Find where the given text appears and provide that cell's center as [x, y] coordinate. 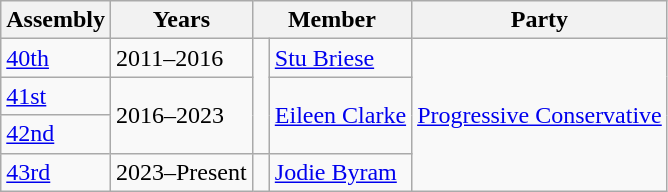
Years [181, 20]
43rd [56, 172]
Eileen Clarke [340, 115]
Member [332, 20]
41st [56, 96]
Stu Briese [340, 58]
2016–2023 [181, 115]
Jodie Byram [340, 172]
Assembly [56, 20]
40th [56, 58]
2011–2016 [181, 58]
Progressive Conservative [540, 115]
Party [540, 20]
42nd [56, 134]
2023–Present [181, 172]
